Find where the given text appears and provide that cell's center as [x, y] coordinate. 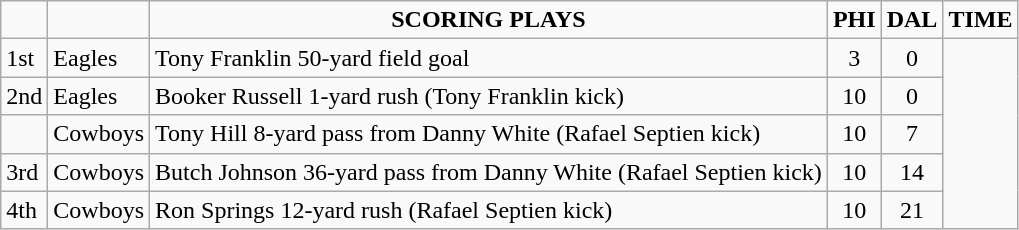
TIME [980, 20]
4th [24, 210]
3rd [24, 172]
Booker Russell 1-yard rush (Tony Franklin kick) [489, 96]
PHI [854, 20]
2nd [24, 96]
14 [912, 172]
1st [24, 58]
Ron Springs 12-yard rush (Rafael Septien kick) [489, 210]
7 [912, 134]
21 [912, 210]
Tony Hill 8-yard pass from Danny White (Rafael Septien kick) [489, 134]
Tony Franklin 50-yard field goal [489, 58]
DAL [912, 20]
Butch Johnson 36-yard pass from Danny White (Rafael Septien kick) [489, 172]
3 [854, 58]
SCORING PLAYS [489, 20]
